Extract the (x, y) coordinate from the center of the cell holding the provided text.  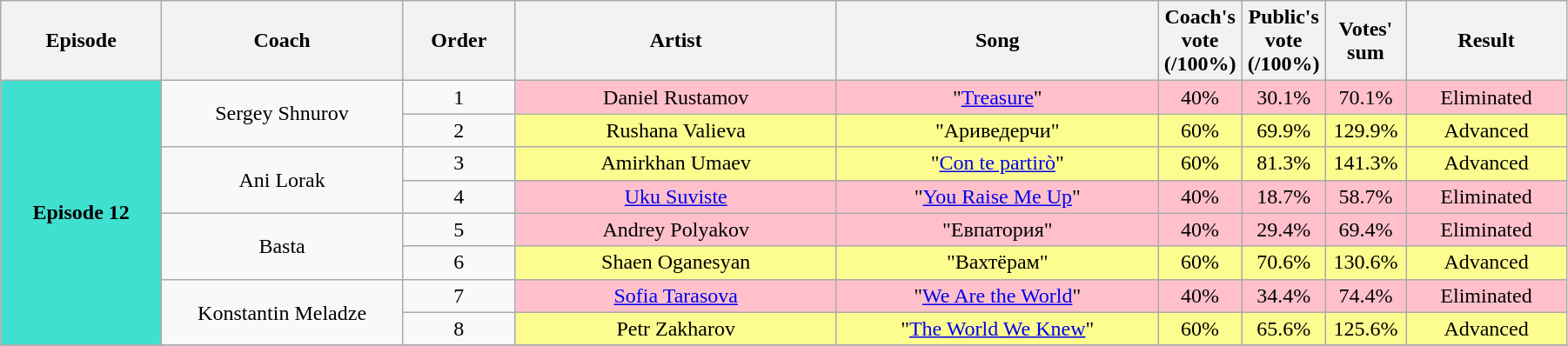
29.4% (1283, 230)
18.7% (1283, 196)
1 (459, 97)
"The World We Knew" (997, 329)
Petr Zakharov (676, 329)
5 (459, 230)
Coach (282, 41)
4 (459, 196)
Votes' sum (1365, 41)
125.6% (1365, 329)
Coach's vote (/100%) (1200, 41)
Episode (82, 41)
"We Are the World" (997, 296)
69.9% (1283, 130)
Konstantin Meladze (282, 312)
"Ариведерчи" (997, 130)
"Евпатория" (997, 230)
Sergey Shnurov (282, 114)
Uku Suviste (676, 196)
58.7% (1365, 196)
34.4% (1283, 296)
"Treasure" (997, 97)
Artist (676, 41)
Result (1486, 41)
130.6% (1365, 263)
Shaen Oganesyan (676, 263)
8 (459, 329)
65.6% (1283, 329)
Public's vote (/100%) (1283, 41)
70.6% (1283, 263)
Rushana Valieva (676, 130)
Order (459, 41)
6 (459, 263)
"You Raise Me Up" (997, 196)
81.3% (1283, 163)
129.9% (1365, 130)
3 (459, 163)
Amirkhan Umaev (676, 163)
Song (997, 41)
Andrey Polyakov (676, 230)
141.3% (1365, 163)
Basta (282, 246)
30.1% (1283, 97)
Ani Lorak (282, 180)
Episode 12 (82, 213)
"Вахтёрам" (997, 263)
70.1% (1365, 97)
74.4% (1365, 296)
"Con te partirò" (997, 163)
Daniel Rustamov (676, 97)
69.4% (1365, 230)
Sofia Tarasova (676, 296)
2 (459, 130)
7 (459, 296)
